Capture the cell that displays the provided text and extract its (x, y) central coordinate. 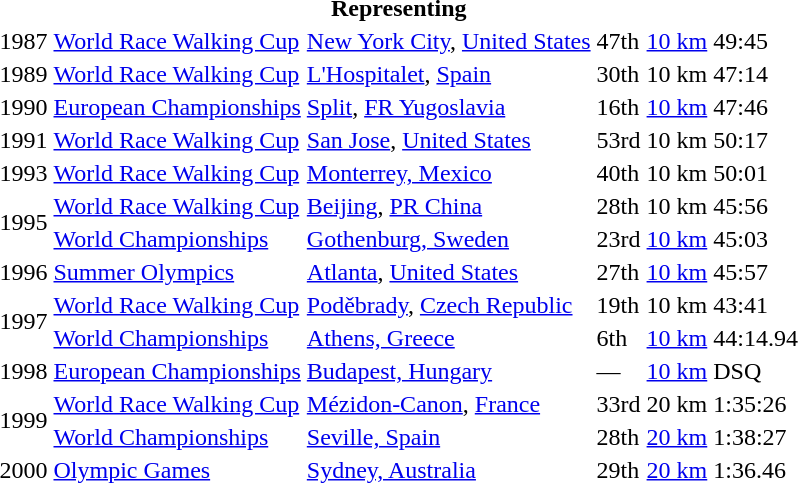
Budapest, Hungary (448, 371)
47th (618, 41)
23rd (618, 239)
Mézidon-Canon, France (448, 404)
Poděbrady, Czech Republic (448, 305)
Monterrey, Mexico (448, 173)
San Jose, United States (448, 140)
Summer Olympics (177, 272)
30th (618, 74)
40th (618, 173)
Atlanta, United States (448, 272)
L'Hospitalet, Spain (448, 74)
6th (618, 338)
Athens, Greece (448, 338)
— (618, 371)
16th (618, 107)
Split, FR Yugoslavia (448, 107)
Gothenburg, Sweden (448, 239)
33rd (618, 404)
Seville, Spain (448, 437)
19th (618, 305)
53rd (618, 140)
Beijing, PR China (448, 206)
New York City, United States (448, 41)
27th (618, 272)
